Output the (X, Y) coordinate of the center of the cell containing the given text.  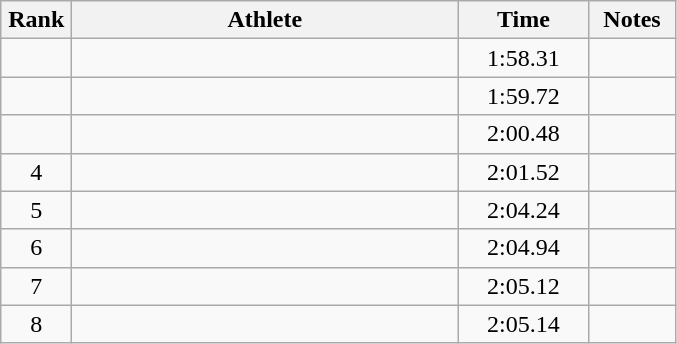
Athlete (265, 20)
Time (524, 20)
2:05.12 (524, 286)
2:05.14 (524, 324)
2:01.52 (524, 172)
1:59.72 (524, 96)
2:04.94 (524, 248)
5 (36, 210)
4 (36, 172)
Rank (36, 20)
6 (36, 248)
2:00.48 (524, 134)
1:58.31 (524, 58)
Notes (632, 20)
2:04.24 (524, 210)
7 (36, 286)
8 (36, 324)
